Return [X, Y] of the center of cell containing provided text 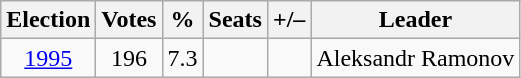
+/– [288, 20]
Votes [129, 20]
Election [48, 20]
Leader [416, 20]
% [182, 20]
Seats [235, 20]
Aleksandr Ramonov [416, 58]
196 [129, 58]
7.3 [182, 58]
1995 [48, 58]
